Pinpoint the cell where the given text exists, returning its (x, y) midpoint coordinate. 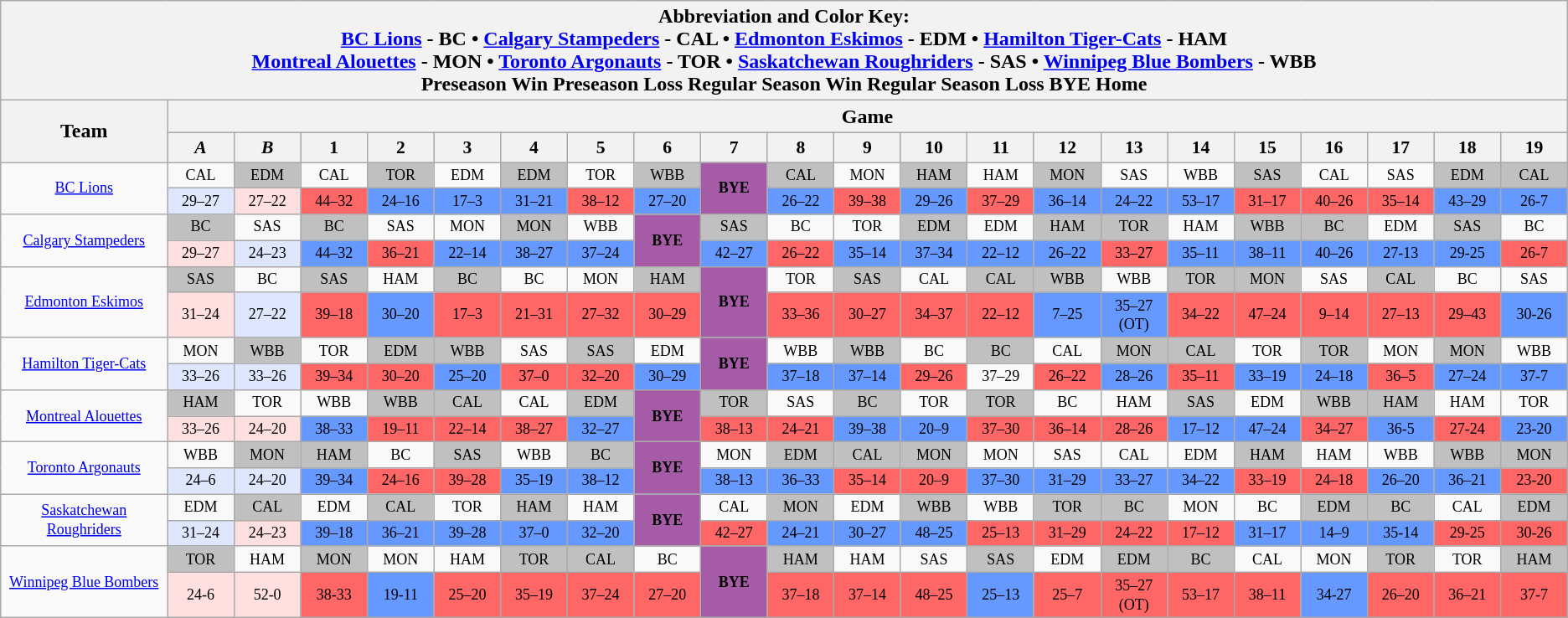
27-13 (1400, 253)
3 (467, 147)
14–9 (1334, 533)
19–11 (401, 429)
38–33 (334, 429)
Toronto Argonauts (84, 468)
36-5 (1400, 429)
19-11 (401, 595)
33–36 (801, 315)
27-24 (1467, 429)
A (201, 147)
6 (668, 147)
1 (334, 147)
52-0 (267, 595)
Edmonton Eskimos (84, 301)
31–21 (534, 201)
34–27 (1334, 429)
16 (1334, 147)
36–5 (1400, 377)
24-6 (201, 595)
34–37 (934, 315)
B (267, 147)
37–34 (934, 253)
18 (1467, 147)
Game (868, 116)
11 (1001, 147)
19 (1534, 147)
2 (401, 147)
9–14 (1334, 315)
34-27 (1334, 595)
Calgary Stampeders (84, 240)
36–33 (801, 481)
12 (1067, 147)
10 (934, 147)
7 (734, 147)
24–6 (201, 481)
43–29 (1467, 201)
21–31 (534, 315)
25–7 (1067, 595)
5 (601, 147)
Winnipeg Blue Bombers (84, 581)
27–24 (1467, 377)
13 (1134, 147)
Montreal Alouettes (84, 415)
32–27 (601, 429)
17 (1400, 147)
35-14 (1400, 533)
8 (801, 147)
15 (1267, 147)
Hamilton Tiger-Cats (84, 363)
BC Lions (84, 188)
Saskatchewan Roughriders (84, 520)
7–25 (1067, 315)
29–43 (1467, 315)
Team (84, 131)
38-33 (334, 595)
9 (868, 147)
27–32 (601, 315)
27–13 (1400, 315)
14 (1201, 147)
4 (534, 147)
